Return the (x, y) coordinate for the center point of the cell that contains the specified text.  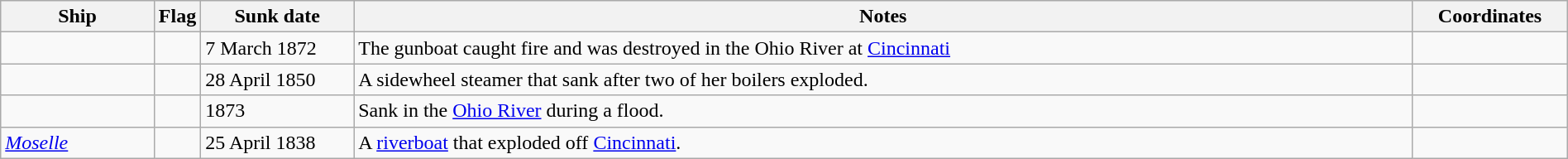
Notes (883, 17)
The gunboat caught fire and was destroyed in the Ohio River at Cincinnati (883, 48)
A sidewheel steamer that sank after two of her boilers exploded. (883, 79)
7 March 1872 (278, 48)
28 April 1850 (278, 79)
Sunk date (278, 17)
25 April 1838 (278, 142)
Flag (177, 17)
1873 (278, 111)
Coordinates (1490, 17)
Sank in the Ohio River during a flood. (883, 111)
Moselle (78, 142)
A riverboat that exploded off Cincinnati. (883, 142)
Ship (78, 17)
